Locate the cell with the specified text and output its (x, y) center coordinate. 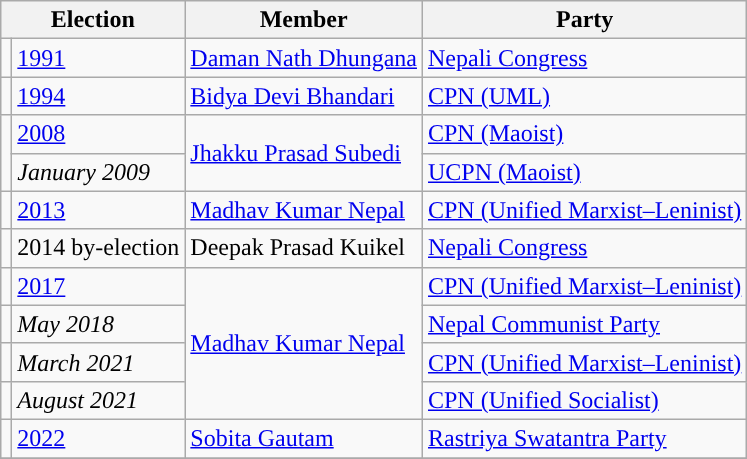
Party (584, 20)
2014 by-election (98, 248)
August 2021 (98, 400)
Sobita Gautam (304, 438)
CPN (Maoist) (584, 134)
Jhakku Prasad Subedi (304, 153)
Member (304, 20)
Bidya Devi Bhandari (304, 96)
May 2018 (98, 324)
2017 (98, 286)
March 2021 (98, 362)
Deepak Prasad Kuikel (304, 248)
2008 (98, 134)
Rastriya Swatantra Party (584, 438)
Nepal Communist Party (584, 324)
2022 (98, 438)
1994 (98, 96)
UCPN (Maoist) (584, 172)
1991 (98, 58)
2013 (98, 210)
CPN (UML) (584, 96)
Daman Nath Dhungana (304, 58)
Election (93, 20)
January 2009 (98, 172)
CPN (Unified Socialist) (584, 400)
